Search for the cell housing the specified text and yield its (X, Y) center coordinate. 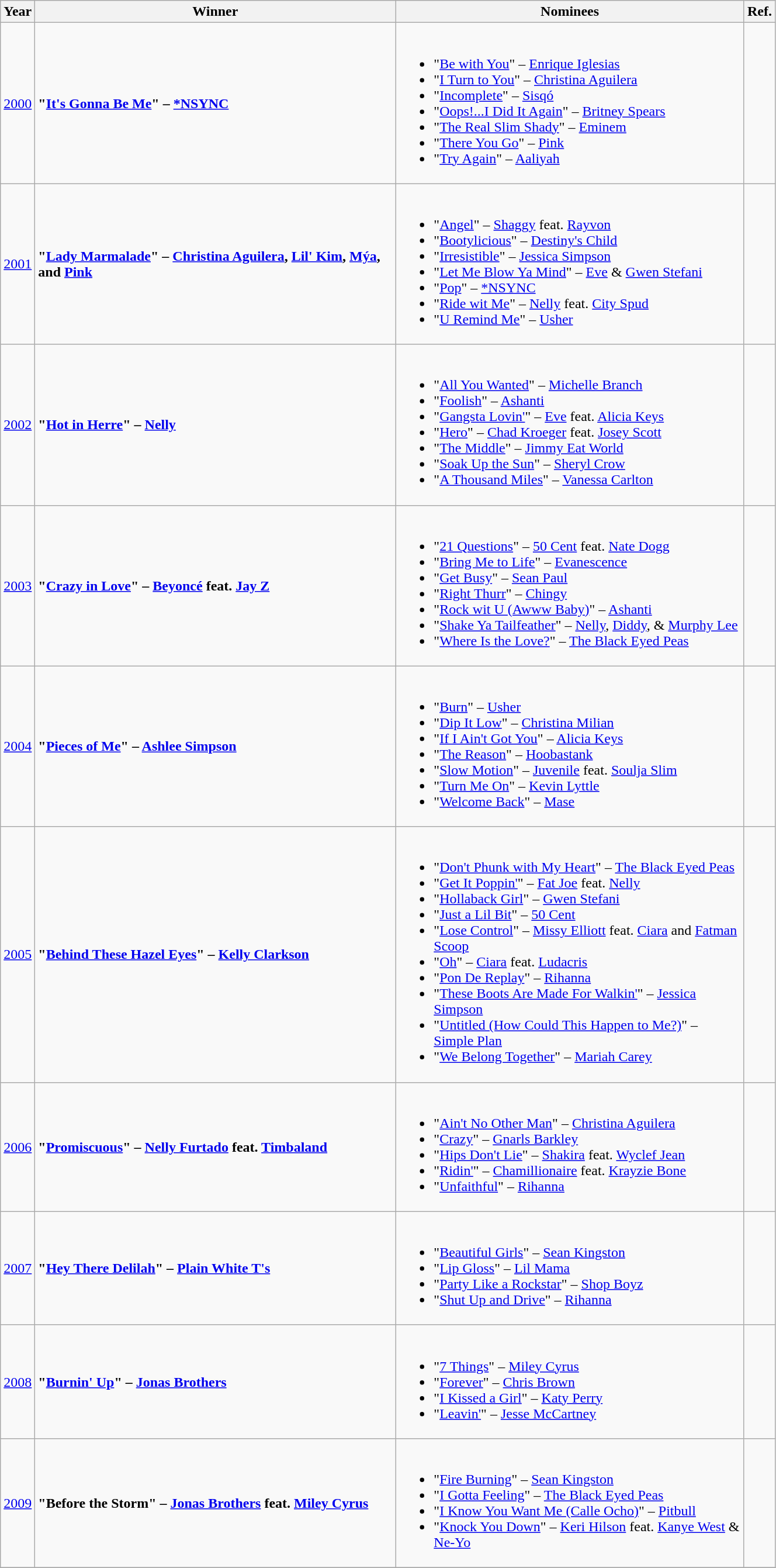
"Beautiful Girls" – Sean Kingston"Lip Gloss" – Lil Mama"Party Like a Rockstar" – Shop Boyz"Shut Up and Drive" – Rihanna (570, 1268)
Year (18, 12)
"Hey There Delilah" – Plain White T's (215, 1268)
Winner (215, 12)
2006 (18, 1147)
2001 (18, 264)
"Burnin' Up" – Jonas Brothers (215, 1382)
"It's Gonna Be Me" – *NSYNC (215, 103)
2002 (18, 424)
2000 (18, 103)
"Behind These Hazel Eyes" – Kelly Clarkson (215, 954)
"7 Things" – Miley Cyrus"Forever" – Chris Brown"I Kissed a Girl" – Katy Perry"Leavin'" – Jesse McCartney (570, 1382)
2003 (18, 586)
2009 (18, 1503)
2008 (18, 1382)
2004 (18, 746)
"Before the Storm" – Jonas Brothers feat. Miley Cyrus (215, 1503)
Ref. (760, 12)
"Hot in Herre" – Nelly (215, 424)
2007 (18, 1268)
"Pieces of Me" – Ashlee Simpson (215, 746)
"Promiscuous" – Nelly Furtado feat. Timbaland (215, 1147)
2005 (18, 954)
"Lady Marmalade" – Christina Aguilera, Lil' Kim, Mýa, and Pink (215, 264)
Nominees (570, 12)
"Crazy in Love" – Beyoncé feat. Jay Z (215, 586)
